Capture the cell that displays the provided text and extract its (X, Y) central coordinate. 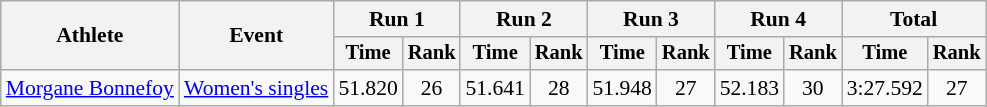
Run 1 (396, 19)
28 (559, 88)
Women's singles (256, 88)
30 (813, 88)
Run 3 (650, 19)
Morgane Bonnefoy (90, 88)
Total (914, 19)
26 (432, 88)
Athlete (90, 36)
51.948 (622, 88)
51.641 (494, 88)
3:27.592 (885, 88)
Run 4 (778, 19)
Run 2 (524, 19)
52.183 (750, 88)
51.820 (368, 88)
Event (256, 36)
